Detect which cell encompasses the target text, then output its [X, Y] center coordinate. 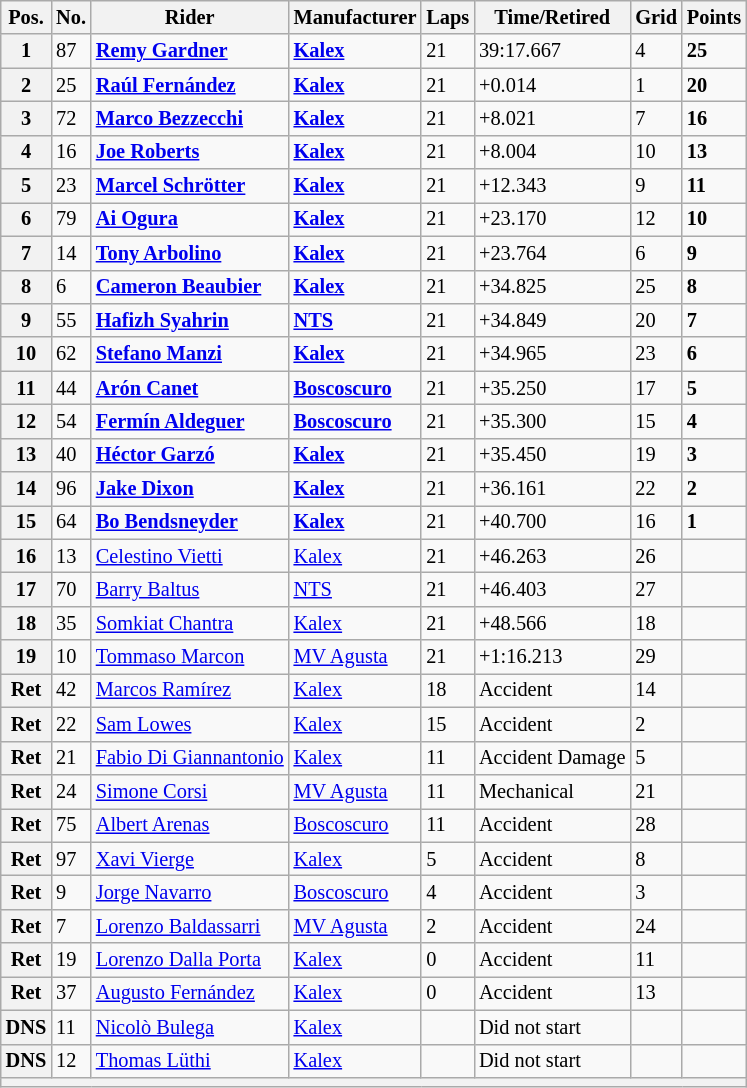
Tommaso Marcon [190, 657]
Lorenzo Dalla Porta [190, 960]
29 [656, 657]
Lorenzo Baldassarri [190, 926]
Simone Corsi [190, 791]
Mechanical [552, 791]
+40.700 [552, 522]
Remy Gardner [190, 51]
44 [71, 388]
Hafizh Syahrin [190, 320]
+35.250 [552, 388]
Héctor Garzó [190, 455]
Arón Canet [190, 388]
Grid [656, 17]
Jorge Navarro [190, 892]
Stefano Manzi [190, 354]
Augusto Fernández [190, 993]
Albert Arenas [190, 825]
+1:16.213 [552, 657]
+8.021 [552, 118]
26 [656, 556]
+8.004 [552, 152]
39:17.667 [552, 51]
Barry Baltus [190, 589]
Bo Bendsneyder [190, 522]
Accident Damage [552, 758]
87 [71, 51]
+34.965 [552, 354]
Nicolò Bulega [190, 1027]
96 [71, 489]
Jake Dixon [190, 489]
+35.450 [552, 455]
+35.300 [552, 421]
37 [71, 993]
+48.566 [552, 623]
Fermín Aldeguer [190, 421]
+12.343 [552, 186]
+23.764 [552, 253]
35 [71, 623]
40 [71, 455]
55 [71, 320]
+0.014 [552, 85]
72 [71, 118]
75 [71, 825]
Joe Roberts [190, 152]
64 [71, 522]
28 [656, 825]
Laps [448, 17]
Cameron Beaubier [190, 287]
Rider [190, 17]
Tony Arbolino [190, 253]
+46.403 [552, 589]
62 [71, 354]
+36.161 [552, 489]
+23.170 [552, 219]
27 [656, 589]
+34.849 [552, 320]
Raúl Fernández [190, 85]
70 [71, 589]
Xavi Vierge [190, 859]
Sam Lowes [190, 724]
Manufacturer [356, 17]
Marcel Schrötter [190, 186]
Thomas Lüthi [190, 1061]
Marcos Ramírez [190, 690]
Celestino Vietti [190, 556]
Pos. [26, 17]
97 [71, 859]
Fabio Di Giannantonio [190, 758]
+46.263 [552, 556]
Points [714, 17]
Marco Bezzecchi [190, 118]
Time/Retired [552, 17]
No. [71, 17]
+34.825 [552, 287]
54 [71, 421]
Ai Ogura [190, 219]
Somkiat Chantra [190, 623]
42 [71, 690]
79 [71, 219]
